For the text-containing cell, return its midpoint in [X, Y] coordinate format. 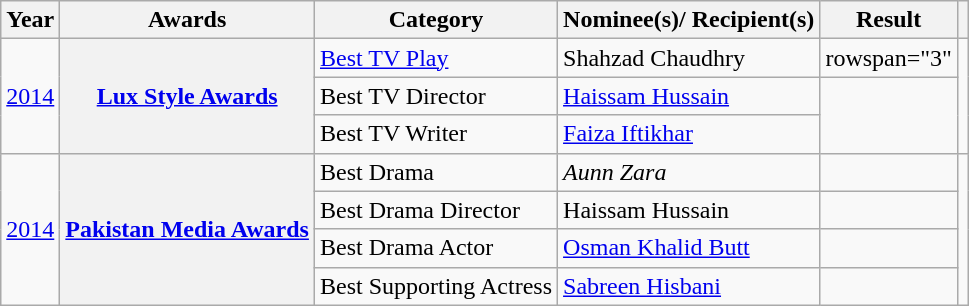
Sabreen Hisbani [689, 286]
Lux Style Awards [188, 96]
Shahzad Chaudhry [689, 58]
Best Supporting Actress [436, 286]
Best Drama Director [436, 210]
Best TV Play [436, 58]
Nominee(s)/ Recipient(s) [689, 20]
Best Drama Actor [436, 248]
Category [436, 20]
Pakistan Media Awards [188, 229]
Aunn Zara [689, 172]
Best TV Writer [436, 134]
Best TV Director [436, 96]
Faiza Iftikhar [689, 134]
Awards [188, 20]
Best Drama [436, 172]
Year [30, 20]
Osman Khalid Butt [689, 248]
rowspan="3" [889, 58]
Result [889, 20]
